Search for the cell housing the specified text and yield its [x, y] center coordinate. 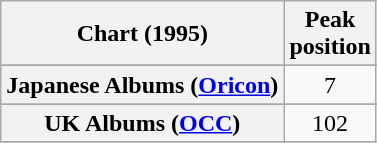
Chart (1995) [142, 34]
7 [330, 85]
UK Albums (OCC) [142, 123]
102 [330, 123]
Peakposition [330, 34]
Japanese Albums (Oricon) [142, 85]
